Return (x, y) of the center of cell containing provided text 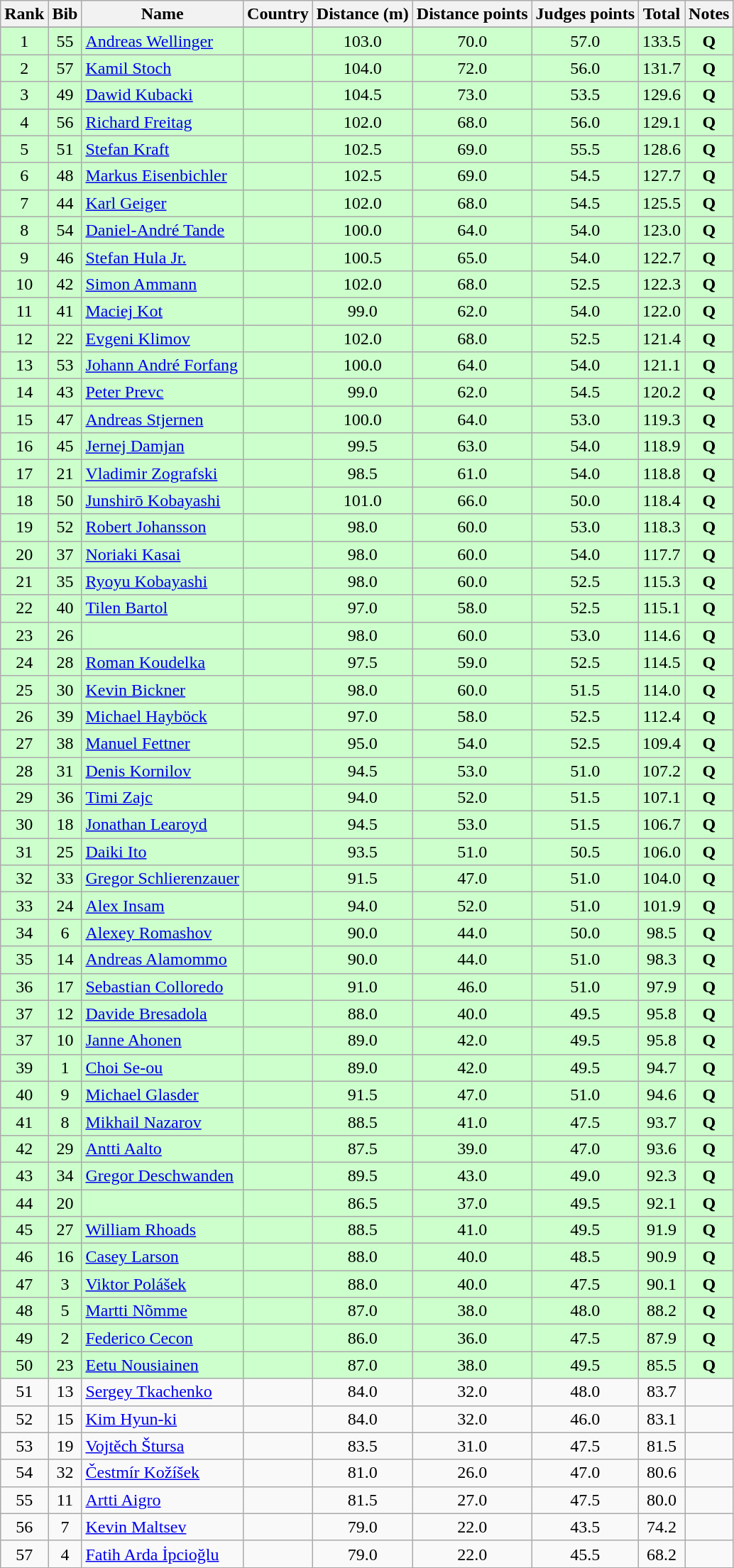
121.4 (662, 339)
Michael Glasder (163, 1095)
Ryoyu Kobayashi (163, 581)
115.1 (662, 608)
36.0 (472, 1338)
Maciej Kot (163, 311)
Alex Insam (163, 906)
107.2 (662, 770)
114.0 (662, 689)
61.0 (472, 473)
114.5 (662, 662)
55.5 (585, 149)
80.0 (662, 1500)
Mikhail Nazarov (163, 1122)
Roman Koudelka (163, 662)
86.0 (362, 1338)
Markus Eisenbichler (163, 176)
101.9 (662, 906)
48.5 (585, 1257)
49.0 (585, 1175)
Total (662, 14)
128.6 (662, 149)
109.4 (662, 743)
Tilen Bartol (163, 608)
43.0 (472, 1175)
97.9 (662, 987)
101.0 (362, 500)
118.3 (662, 527)
66.0 (472, 500)
Kamil Stoch (163, 68)
93.6 (662, 1148)
Evgeni Klimov (163, 339)
129.1 (662, 122)
57.0 (585, 41)
Fatih Arda İpcioğlu (163, 1554)
83.5 (362, 1446)
37.0 (472, 1203)
Country (278, 14)
Sebastian Colloredo (163, 987)
114.6 (662, 635)
129.6 (662, 95)
98.3 (662, 960)
97.5 (362, 662)
89.5 (362, 1175)
73.0 (472, 95)
Simon Ammann (163, 284)
Sergey Tkachenko (163, 1392)
Bib (65, 14)
90.9 (662, 1257)
Notes (709, 14)
133.5 (662, 41)
31.0 (472, 1446)
Judges points (585, 14)
125.5 (662, 203)
103.0 (362, 41)
122.0 (662, 311)
83.7 (662, 1392)
122.3 (662, 284)
Janne Ahonen (163, 1041)
104.5 (362, 95)
131.7 (662, 68)
Michael Hayböck (163, 716)
119.3 (662, 420)
27.0 (472, 1500)
117.7 (662, 554)
Junshirō Kobayashi (163, 500)
26.0 (472, 1473)
Andreas Stjernen (163, 420)
Jonathan Learoyd (163, 825)
112.4 (662, 716)
Daiki Ito (163, 852)
Stefan Hula Jr. (163, 257)
99.5 (362, 446)
59.0 (472, 662)
Andreas Wellinger (163, 41)
Davide Bresadola (163, 1014)
118.8 (662, 473)
93.5 (362, 852)
Kim Hyun-ki (163, 1419)
Peter Prevc (163, 393)
91.9 (662, 1230)
70.0 (472, 41)
127.7 (662, 176)
63.0 (472, 446)
68.2 (662, 1554)
88.2 (662, 1311)
100.5 (362, 257)
90.1 (662, 1284)
85.5 (662, 1365)
123.0 (662, 230)
Johann André Forfang (163, 366)
106.7 (662, 825)
Manuel Fettner (163, 743)
Kevin Maltsev (163, 1527)
Vladimir Zografski (163, 473)
45.5 (585, 1554)
Vojtěch Štursa (163, 1446)
Viktor Polášek (163, 1284)
43.5 (585, 1527)
Alexey Romashov (163, 933)
115.3 (662, 581)
Andreas Alamommo (163, 960)
94.6 (662, 1095)
Distance points (472, 14)
William Rhoads (163, 1230)
Robert Johansson (163, 527)
39.0 (472, 1148)
Gregor Schlierenzauer (163, 879)
Kevin Bickner (163, 689)
Dawid Kubacki (163, 95)
Richard Freitag (163, 122)
118.9 (662, 446)
Daniel-André Tande (163, 230)
94.7 (662, 1068)
74.2 (662, 1527)
Name (163, 14)
Choi Se-ou (163, 1068)
Eetu Nousiainen (163, 1365)
Rank (24, 14)
107.1 (662, 798)
95.0 (362, 743)
Distance (m) (362, 14)
80.6 (662, 1473)
92.1 (662, 1203)
87.5 (362, 1148)
Timi Zajc (163, 798)
92.3 (662, 1175)
Karl Geiger (163, 203)
83.1 (662, 1419)
120.2 (662, 393)
Artti Aigro (163, 1500)
50.5 (585, 852)
38 (65, 743)
72.0 (472, 68)
Stefan Kraft (163, 149)
93.7 (662, 1122)
Casey Larson (163, 1257)
91.0 (362, 987)
Čestmír Kožíšek (163, 1473)
87.9 (662, 1338)
86.5 (362, 1203)
81.0 (362, 1473)
Antti Aalto (163, 1148)
118.4 (662, 500)
121.1 (662, 366)
Jernej Damjan (163, 446)
122.7 (662, 257)
Martti Nõmme (163, 1311)
53.5 (585, 95)
65.0 (472, 257)
Gregor Deschwanden (163, 1175)
Noriaki Kasai (163, 554)
Federico Cecon (163, 1338)
106.0 (662, 852)
Denis Kornilov (163, 770)
